Pinpoint the cell where the given text exists, returning its (X, Y) midpoint coordinate. 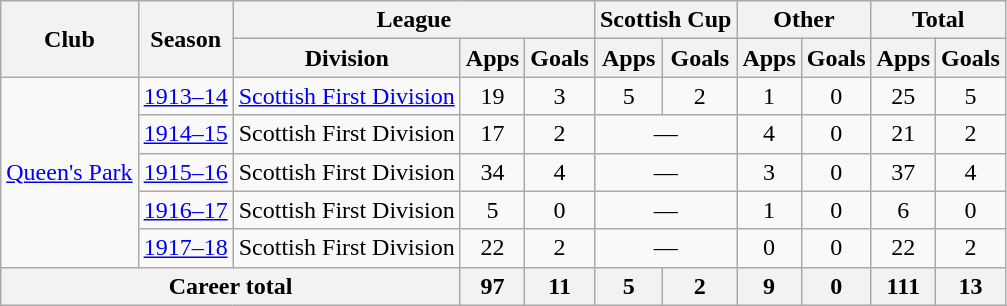
13 (971, 286)
Other (804, 20)
1914–15 (186, 134)
6 (903, 210)
1916–17 (186, 210)
111 (903, 286)
19 (492, 96)
11 (560, 286)
League (414, 20)
9 (769, 286)
Total (938, 20)
1913–14 (186, 96)
Club (70, 39)
34 (492, 172)
Division (346, 58)
1915–16 (186, 172)
17 (492, 134)
21 (903, 134)
25 (903, 96)
Career total (231, 286)
97 (492, 286)
Scottish Cup (665, 20)
Queen's Park (70, 172)
1917–18 (186, 248)
37 (903, 172)
Season (186, 39)
